Pinpoint the cell where the given text exists, returning its [x, y] midpoint coordinate. 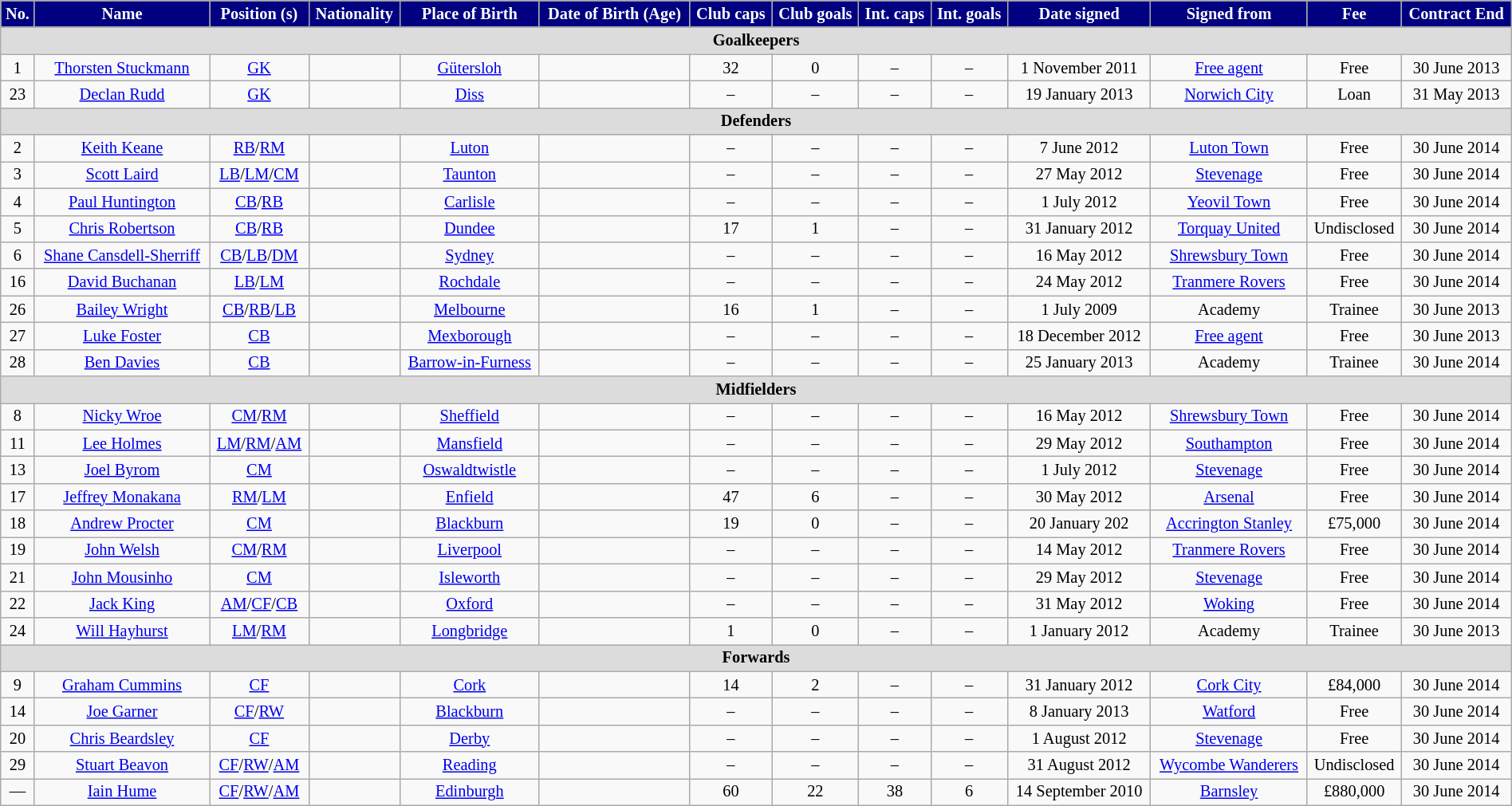
CF/RW [259, 711]
Club goals [815, 14]
28 [18, 363]
Diss [469, 94]
Andrew Procter [122, 524]
Signed from [1229, 14]
Wycombe Wanderers [1229, 765]
Paul Huntington [122, 202]
Will Hayhurst [122, 631]
8 January 2013 [1079, 711]
Lee Holmes [122, 443]
LB/LM/CM [259, 175]
£75,000 [1354, 524]
Keith Keane [122, 148]
Sheffield [469, 416]
Oswaldtwistle [469, 470]
Bailey Wright [122, 309]
Joel Byrom [122, 470]
Cork City [1229, 685]
31 May 2013 [1456, 94]
Midfielders [756, 390]
9 [18, 685]
Reading [469, 765]
Mansfield [469, 443]
Torquay United [1229, 229]
30 May 2012 [1079, 497]
David Buchanan [122, 282]
Mexborough [469, 336]
20 January 202 [1079, 524]
Cork [469, 685]
Int. caps [895, 14]
Enfield [469, 497]
Position (s) [259, 14]
Name [122, 14]
Sydney [469, 255]
Melbourne [469, 309]
25 January 2013 [1079, 363]
Liverpool [469, 550]
Taunton [469, 175]
26 [18, 309]
24 May 2012 [1079, 282]
Stuart Beavon [122, 765]
Rochdale [469, 282]
Nationality [354, 14]
Forwards [756, 658]
Loan [1354, 94]
RB/RM [259, 148]
£84,000 [1354, 685]
No. [18, 14]
Scott Laird [122, 175]
Ben Davies [122, 363]
Southampton [1229, 443]
Place of Birth [469, 14]
19 January 2013 [1079, 94]
Gütersloh [469, 68]
20 [18, 738]
47 [730, 497]
29 [18, 765]
23 [18, 94]
60 [730, 792]
Club caps [730, 14]
Chris Beardsley [122, 738]
Longbridge [469, 631]
Graham Cummins [122, 685]
Carlisle [469, 202]
Jeffrey Monakana [122, 497]
27 May 2012 [1079, 175]
13 [18, 470]
Watford [1229, 711]
Accrington Stanley [1229, 524]
Luton Town [1229, 148]
1 November 2011 [1079, 68]
Luke Foster [122, 336]
31 May 2012 [1079, 604]
7 June 2012 [1079, 148]
Shane Cansdell-Sherriff [122, 255]
Edinburgh [469, 792]
Dundee [469, 229]
5 [18, 229]
Date of Birth (Age) [614, 14]
4 [18, 202]
Joe Garner [122, 711]
18 [18, 524]
21 [18, 577]
CB/RB/LB [259, 309]
38 [895, 792]
27 [18, 336]
Luton [469, 148]
1 August 2012 [1079, 738]
Isleworth [469, 577]
11 [18, 443]
Declan Rudd [122, 94]
Fee [1354, 14]
Date signed [1079, 14]
£880,000 [1354, 792]
Nicky Wroe [122, 416]
LM/RM/AM [259, 443]
1 January 2012 [1079, 631]
24 [18, 631]
LM/RM [259, 631]
Iain Hume [122, 792]
John Welsh [122, 550]
14 May 2012 [1079, 550]
31 August 2012 [1079, 765]
Norwich City [1229, 94]
Chris Robertson [122, 229]
Thorsten Stuckmann [122, 68]
Woking [1229, 604]
LB/LM [259, 282]
RM/LM [259, 497]
8 [18, 416]
Arsenal [1229, 497]
Oxford [469, 604]
3 [18, 175]
Int. goals [969, 14]
Jack King [122, 604]
Derby [469, 738]
Contract End [1456, 14]
1 July 2009 [1079, 309]
Defenders [756, 121]
CB/LB/DM [259, 255]
32 [730, 68]
18 December 2012 [1079, 336]
Barrow-in-Furness [469, 363]
AM/CF/CB [259, 604]
Goalkeepers [756, 41]
14 September 2010 [1079, 792]
John Mousinho [122, 577]
— [18, 792]
Barnsley [1229, 792]
Yeovil Town [1229, 202]
